Find where the given text appears and provide that cell's center as [x, y] coordinate. 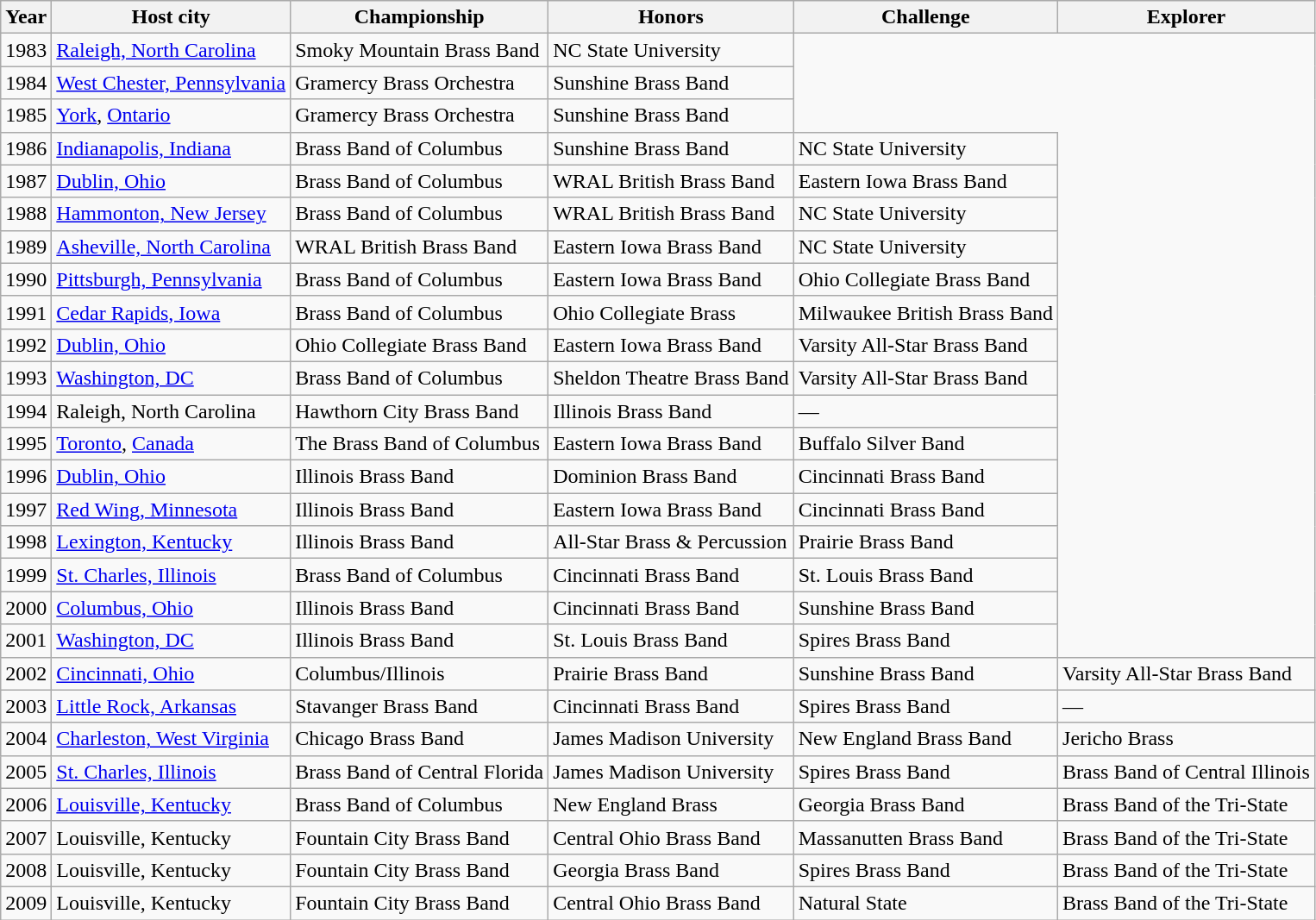
Charleston, West Virginia [171, 739]
1996 [26, 477]
2007 [26, 837]
2005 [26, 772]
Pittsburgh, Pennsylvania [171, 279]
Lexington, Kentucky [171, 542]
Indianapolis, Indiana [171, 148]
Honors [671, 17]
Chicago Brass Band [419, 739]
Milwaukee British Brass Band [925, 312]
1994 [26, 411]
1985 [26, 116]
1993 [26, 378]
Ohio Collegiate Brass [671, 312]
Natural State [925, 903]
Explorer [1187, 17]
New England Brass Band [925, 739]
Jericho Brass [1187, 739]
2000 [26, 608]
2001 [26, 641]
Smoky Mountain Brass Band [419, 50]
2002 [26, 673]
2004 [26, 739]
Hawthorn City Brass Band [419, 411]
The Brass Band of Columbus [419, 444]
Hammonton, New Jersey [171, 214]
2006 [26, 804]
Brass Band of Central Florida [419, 772]
2009 [26, 903]
Buffalo Silver Band [925, 444]
1998 [26, 542]
Year [26, 17]
1989 [26, 247]
2008 [26, 870]
2003 [26, 706]
New England Brass [671, 804]
1992 [26, 345]
Massanutten Brass Band [925, 837]
Stavanger Brass Band [419, 706]
West Chester, Pennsylvania [171, 83]
York, Ontario [171, 116]
Cedar Rapids, Iowa [171, 312]
1997 [26, 510]
Dominion Brass Band [671, 477]
Toronto, Canada [171, 444]
Cincinnati, Ohio [171, 673]
1984 [26, 83]
1988 [26, 214]
1995 [26, 444]
Challenge [925, 17]
All-Star Brass & Percussion [671, 542]
Host city [171, 17]
Brass Band of Central Illinois [1187, 772]
1986 [26, 148]
Little Rock, Arkansas [171, 706]
Columbus, Ohio [171, 608]
Championship [419, 17]
1983 [26, 50]
Columbus/Illinois [419, 673]
Red Wing, Minnesota [171, 510]
1990 [26, 279]
1991 [26, 312]
Sheldon Theatre Brass Band [671, 378]
1987 [26, 181]
1999 [26, 575]
Asheville, North Carolina [171, 247]
